Return [X, Y] of the center of cell containing provided text 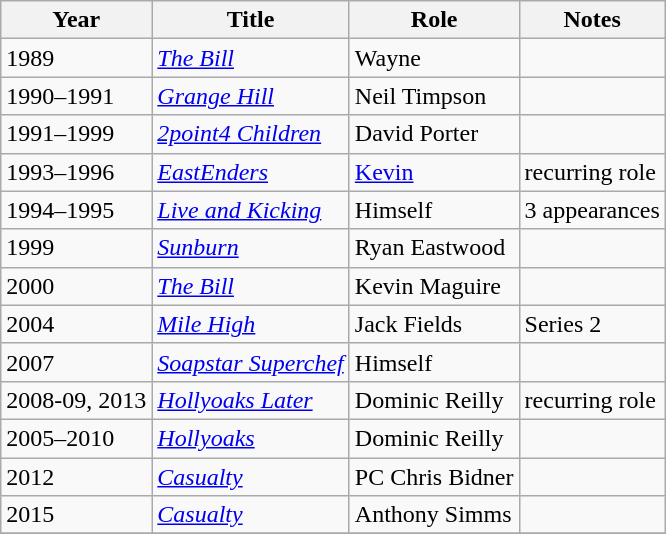
1991–1999 [76, 134]
1990–1991 [76, 96]
PC Chris Bidner [434, 477]
2008-09, 2013 [76, 400]
3 appearances [592, 210]
2000 [76, 286]
Grange Hill [250, 96]
Role [434, 20]
Wayne [434, 58]
Hollyoaks [250, 438]
Year [76, 20]
2007 [76, 362]
2005–2010 [76, 438]
Mile High [250, 324]
1999 [76, 248]
Kevin [434, 172]
1989 [76, 58]
2point4 Children [250, 134]
EastEnders [250, 172]
1993–1996 [76, 172]
Ryan Eastwood [434, 248]
Title [250, 20]
Sunburn [250, 248]
Notes [592, 20]
1994–1995 [76, 210]
Jack Fields [434, 324]
David Porter [434, 134]
Anthony Simms [434, 515]
2015 [76, 515]
Neil Timpson [434, 96]
Soapstar Superchef [250, 362]
2004 [76, 324]
Kevin Maguire [434, 286]
Hollyoaks Later [250, 400]
Live and Kicking [250, 210]
2012 [76, 477]
Series 2 [592, 324]
